Provide the [X, Y] coordinate of the cell's center where the given text is located.  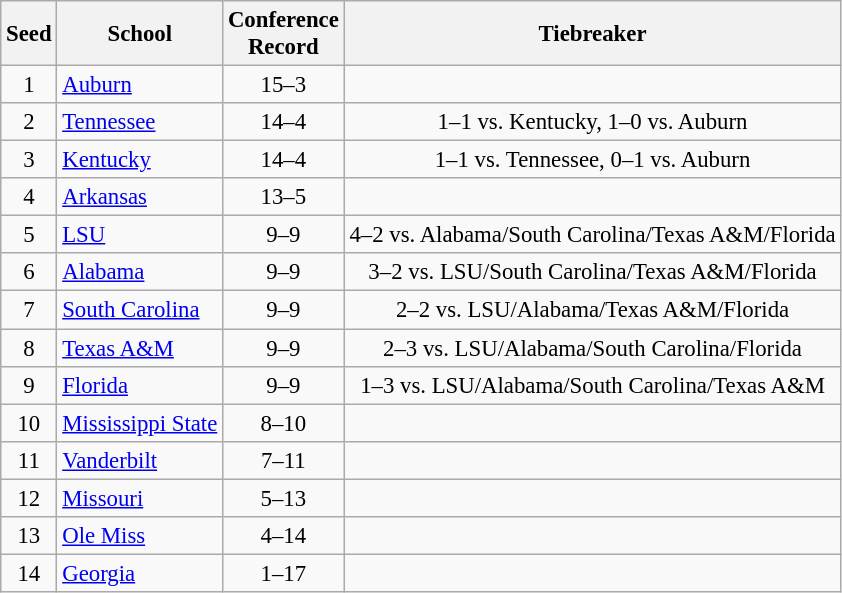
5–13 [284, 498]
13 [29, 536]
4–14 [284, 536]
Vanderbilt [140, 460]
1–17 [284, 573]
3 [29, 160]
South Carolina [140, 310]
2 [29, 122]
Mississippi State [140, 423]
1–1 vs. Kentucky, 1–0 vs. Auburn [592, 122]
Kentucky [140, 160]
Texas A&M [140, 348]
Missouri [140, 498]
Ole Miss [140, 536]
8–10 [284, 423]
Auburn [140, 85]
14 [29, 573]
3–2 vs. LSU/South Carolina/Texas A&M/Florida [592, 273]
12 [29, 498]
8 [29, 348]
5 [29, 235]
2–3 vs. LSU/Alabama/South Carolina/Florida [592, 348]
Tiebreaker [592, 34]
Arkansas [140, 197]
LSU [140, 235]
Florida [140, 385]
7 [29, 310]
13–5 [284, 197]
1–1 vs. Tennessee, 0–1 vs. Auburn [592, 160]
ConferenceRecord [284, 34]
11 [29, 460]
School [140, 34]
Alabama [140, 273]
10 [29, 423]
1–3 vs. LSU/Alabama/South Carolina/Texas A&M [592, 385]
1 [29, 85]
Seed [29, 34]
4 [29, 197]
Tennessee [140, 122]
Georgia [140, 573]
6 [29, 273]
7–11 [284, 460]
2–2 vs. LSU/Alabama/Texas A&M/Florida [592, 310]
9 [29, 385]
15–3 [284, 85]
4–2 vs. Alabama/South Carolina/Texas A&M/Florida [592, 235]
